Output the [X, Y] coordinate of the center of the cell containing the given text.  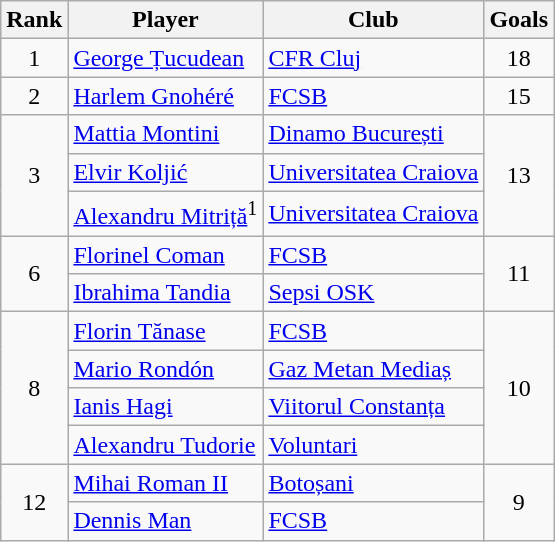
Florinel Coman [166, 255]
Ianis Hagi [166, 407]
Viitorul Constanța [374, 407]
Voluntari [374, 445]
3 [34, 176]
12 [34, 502]
Club [374, 20]
Botoșani [374, 483]
George Țucudean [166, 58]
Florin Tănase [166, 331]
13 [519, 176]
Ibrahima Tandia [166, 293]
9 [519, 502]
10 [519, 388]
Elvir Koljić [166, 172]
18 [519, 58]
1 [34, 58]
Gaz Metan Mediaș [374, 369]
6 [34, 274]
11 [519, 274]
CFR Cluj [374, 58]
Goals [519, 20]
Player [166, 20]
Alexandru Mitriță1 [166, 214]
Mattia Montini [166, 134]
Mario Rondón [166, 369]
Dinamo București [374, 134]
Alexandru Tudorie [166, 445]
2 [34, 96]
15 [519, 96]
Rank [34, 20]
Dennis Man [166, 521]
8 [34, 388]
Mihai Roman II [166, 483]
Sepsi OSK [374, 293]
Harlem Gnohéré [166, 96]
